Detect which cell encompasses the target text, then output its [x, y] center coordinate. 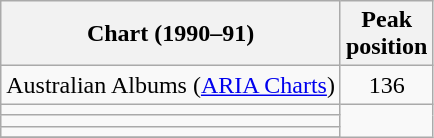
Chart (1990–91) [171, 34]
Australian Albums (ARIA Charts) [171, 85]
136 [386, 85]
Peakposition [386, 34]
